Detect which cell encompasses the target text, then output its (x, y) center coordinate. 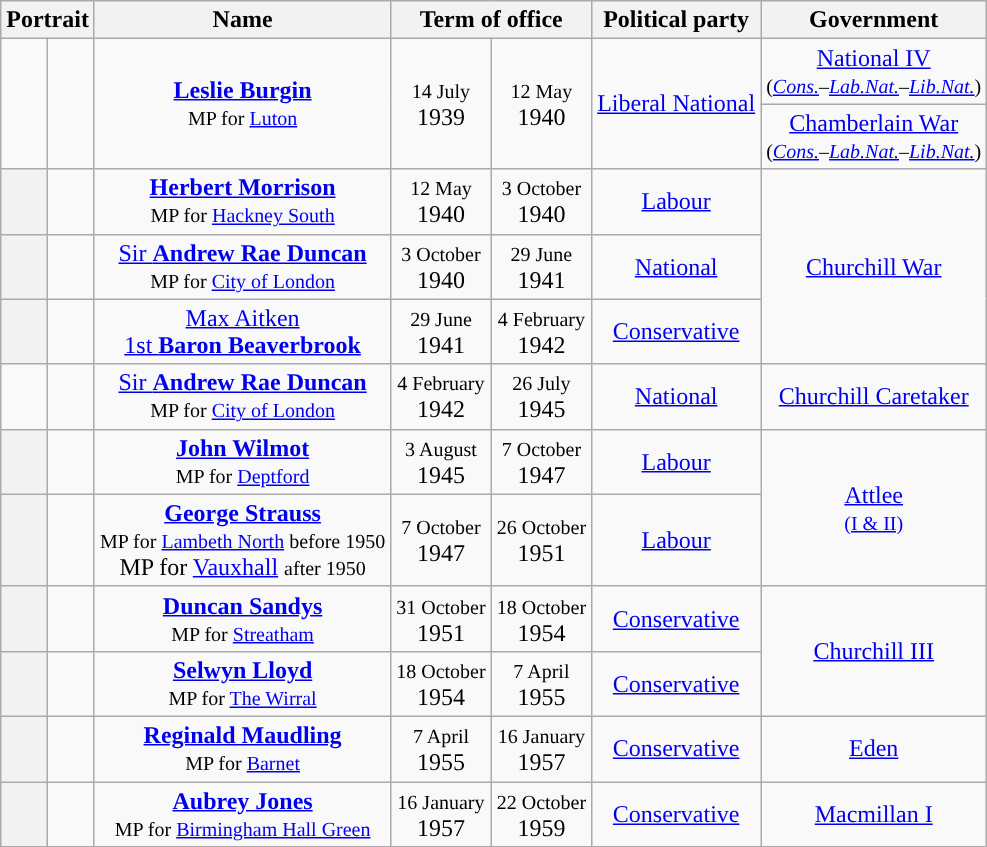
26 October1951 (541, 540)
George StraussMP for Lambeth North before 1950MP for Vauxhall after 1950 (242, 540)
Churchill III (874, 651)
Leslie BurginMP for Luton (242, 104)
Duncan SandysMP for Streatham (242, 618)
Macmillan I (874, 814)
Aubrey JonesMP for Birmingham Hall Green (242, 814)
Chamberlain War(Cons.–Lab.Nat.–Lib.Nat.) (874, 136)
Liberal National (676, 104)
Political party (676, 20)
Term of office (492, 20)
Herbert MorrisonMP for Hackney South (242, 202)
Eden (874, 748)
31 October1951 (441, 618)
22 October1959 (541, 814)
Churchill War (874, 266)
National IV(Cons.–Lab.Nat.–Lib.Nat.) (874, 72)
Churchill Caretaker (874, 396)
Government (874, 20)
John WilmotMP for Deptford (242, 462)
Reginald MaudlingMP for Barnet (242, 748)
Attlee(I & II) (874, 508)
3 August1945 (441, 462)
Selwyn LloydMP for The Wirral (242, 684)
Portrait (48, 20)
Name (242, 20)
26 July1945 (541, 396)
14 July1939 (441, 104)
Max Aitken 1st Baron Beaverbrook (242, 332)
